From the cell containing the given text, extract its center point as [X, Y] coordinate. 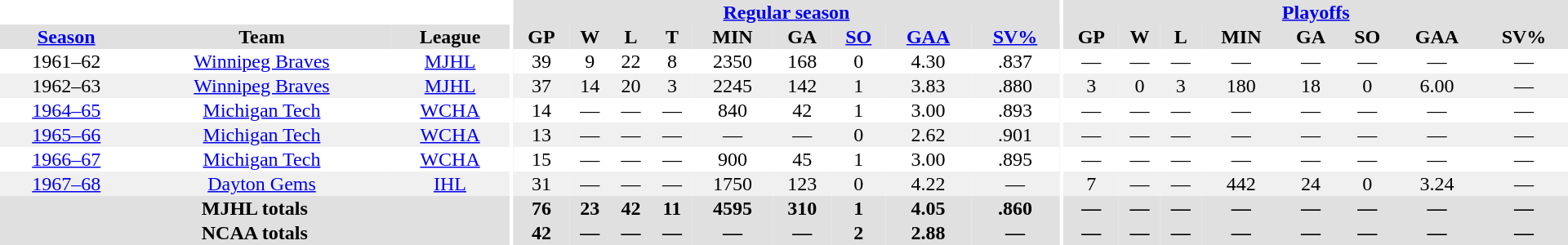
168 [802, 61]
20 [630, 86]
Dayton Gems [261, 184]
4595 [733, 208]
.860 [1015, 208]
24 [1312, 184]
3.83 [928, 86]
45 [802, 159]
4.22 [928, 184]
442 [1241, 184]
1967–68 [66, 184]
Team [261, 37]
NCAA totals [255, 233]
1750 [733, 184]
23 [590, 208]
22 [630, 61]
1966–67 [66, 159]
2350 [733, 61]
1964–65 [66, 110]
.837 [1015, 61]
4.30 [928, 61]
18 [1312, 86]
13 [541, 135]
T [672, 37]
11 [672, 208]
900 [733, 159]
.901 [1015, 135]
123 [802, 184]
2 [859, 233]
8 [672, 61]
39 [541, 61]
7 [1091, 184]
15 [541, 159]
.895 [1015, 159]
180 [1241, 86]
6.00 [1437, 86]
.880 [1015, 86]
2.88 [928, 233]
Playoffs [1316, 12]
840 [733, 110]
MJHL totals [255, 208]
2.62 [928, 135]
.893 [1015, 110]
2245 [733, 86]
31 [541, 184]
4.05 [928, 208]
310 [802, 208]
IHL [451, 184]
1961–62 [66, 61]
37 [541, 86]
1962–63 [66, 86]
142 [802, 86]
9 [590, 61]
Season [66, 37]
League [451, 37]
76 [541, 208]
Regular season [786, 12]
1965–66 [66, 135]
3.24 [1437, 184]
